Detect which cell encompasses the target text, then output its [X, Y] center coordinate. 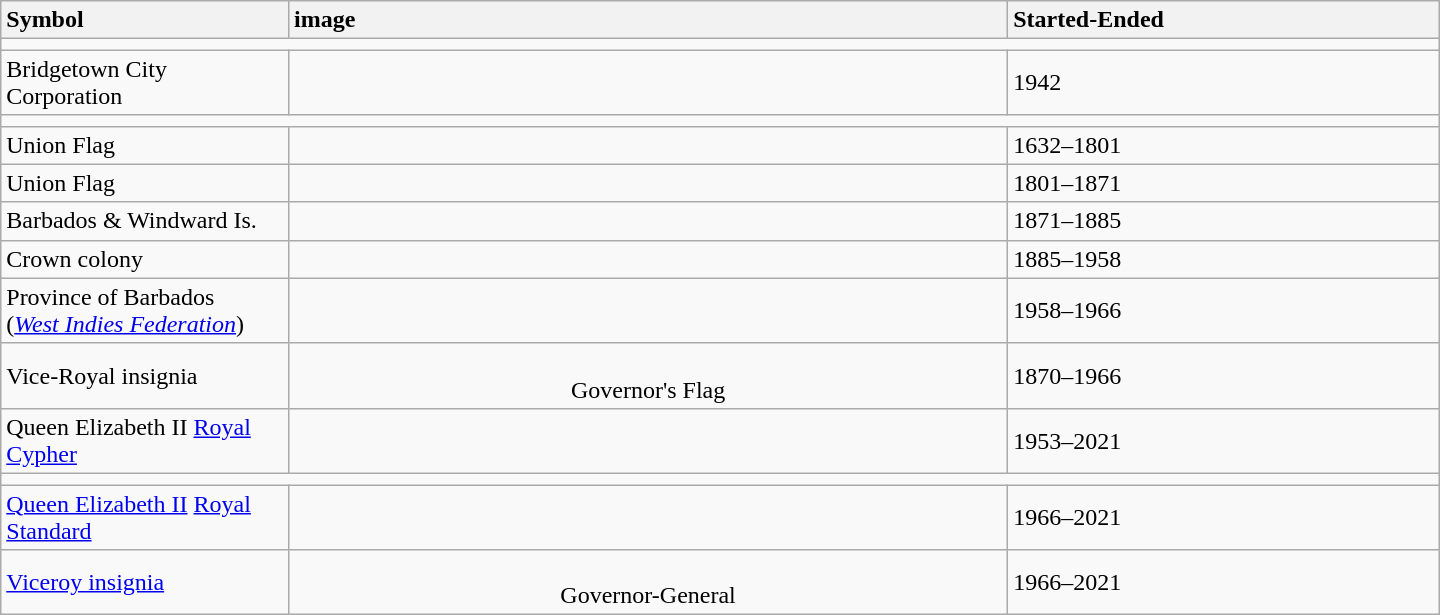
Bridgetown City Corporation [145, 82]
Started-Ended [1224, 20]
Symbol [145, 20]
Governor's Flag [648, 376]
1953–2021 [1224, 440]
1885–1958 [1224, 259]
Province of Barbados(West Indies Federation) [145, 310]
1871–1885 [1224, 221]
1870–1966 [1224, 376]
1942 [1224, 82]
Barbados & Windward Is. [145, 221]
1958–1966 [1224, 310]
1801–1871 [1224, 183]
Viceroy insignia [145, 582]
Queen Elizabeth II Royal Standard [145, 516]
Queen Elizabeth II Royal Cypher [145, 440]
1632–1801 [1224, 145]
Governor-General [648, 582]
Vice-Royal insignia [145, 376]
image [648, 20]
Crown colony [145, 259]
